Pinpoint the cell where the given text exists, returning its [X, Y] midpoint coordinate. 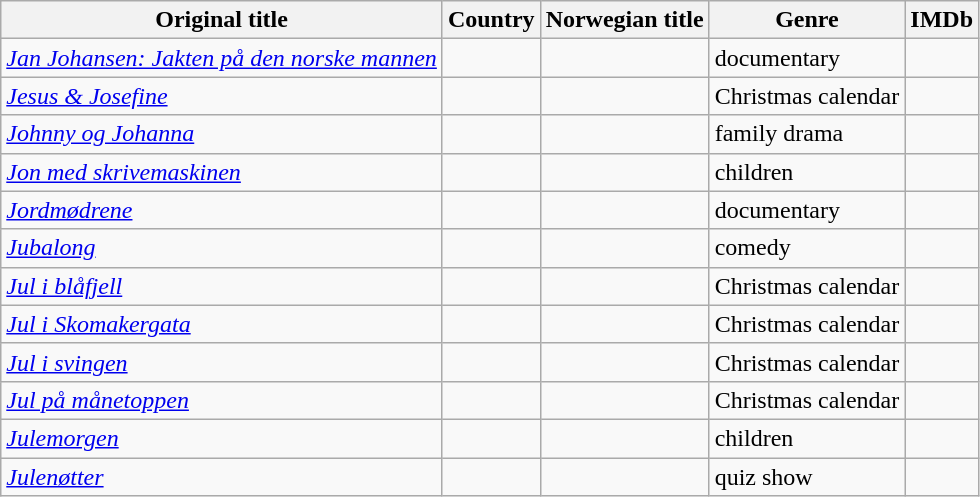
Jesus & Josefine [222, 96]
Jul i Skomakergata [222, 324]
Country [491, 20]
Genre [807, 20]
quiz show [807, 477]
Jan Johansen: Jakten på den norske mannen [222, 58]
Julenøtter [222, 477]
Jul på månetoppen [222, 400]
IMDb [942, 20]
Jordmødrene [222, 210]
Jul i svingen [222, 362]
comedy [807, 248]
family drama [807, 134]
Johnny og Johanna [222, 134]
Jon med skrivemaskinen [222, 172]
Jubalong [222, 248]
Norwegian title [624, 20]
Julemorgen [222, 438]
Jul i blåfjell [222, 286]
Original title [222, 20]
